Detect which cell encompasses the target text, then output its [x, y] center coordinate. 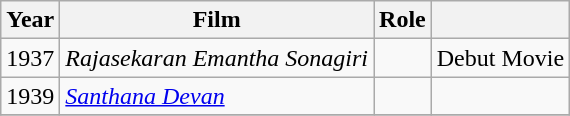
Rajasekaran Emantha Sonagiri [217, 58]
Year [30, 20]
Santhana Devan [217, 96]
Film [217, 20]
1939 [30, 96]
Debut Movie [500, 58]
Role [403, 20]
1937 [30, 58]
